Output the (X, Y) coordinate of the center of the cell containing the given text.  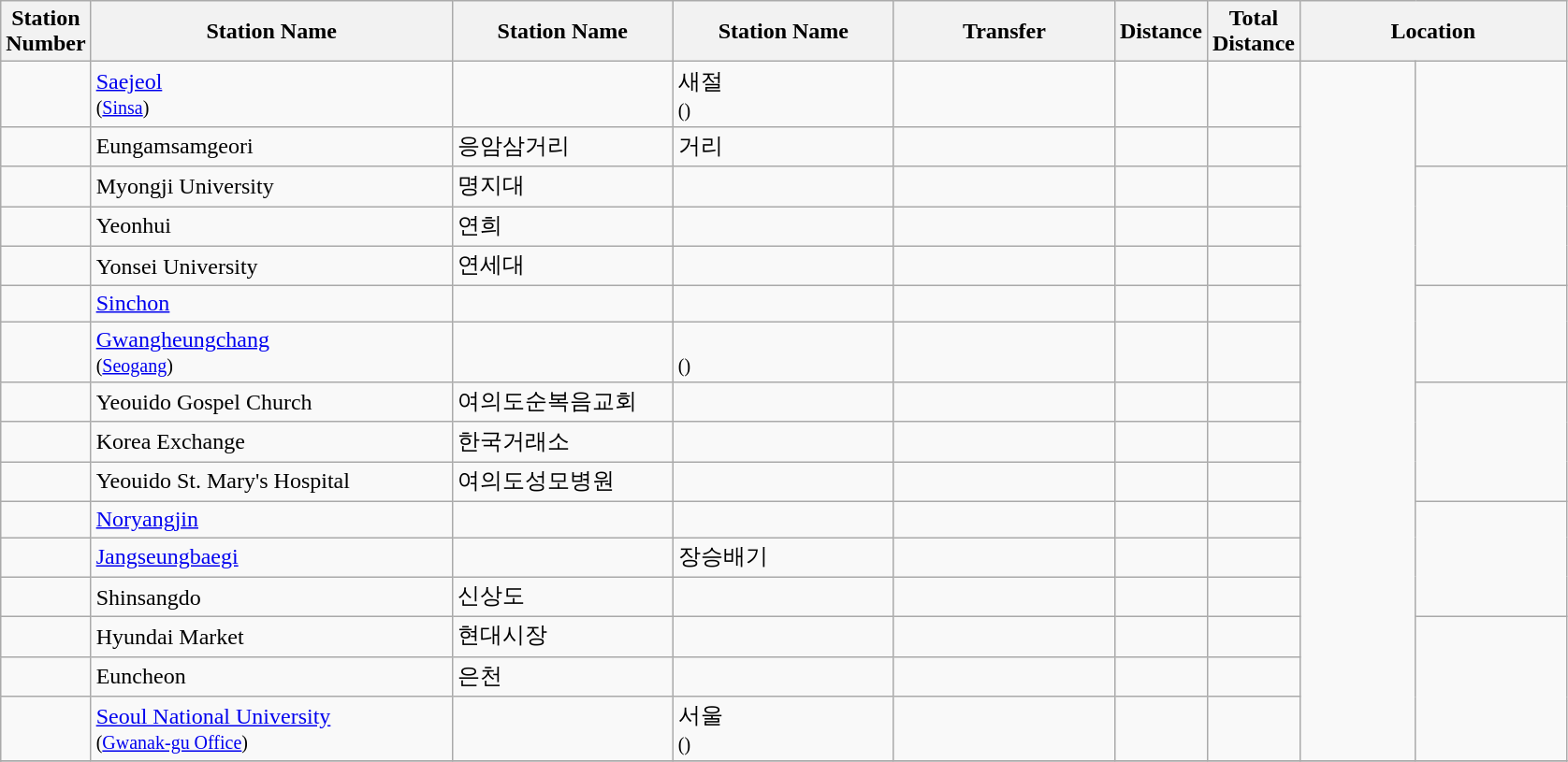
Yonsei University (271, 266)
Distance (1160, 32)
거리 (783, 146)
Yeouido St. Mary's Hospital (271, 482)
Hyundai Market (271, 638)
Sinchon (271, 304)
TotalDistance (1254, 32)
Korea Exchange (271, 441)
새절 () (783, 94)
Location (1433, 32)
명지대 (562, 187)
Jangseungbaegi (271, 557)
은천 (562, 677)
Gwangheungchang (Seogang) (271, 352)
Seoul National University (Gwanak-gu Office) (271, 729)
() (783, 352)
Yeouido Gospel Church (271, 402)
Transfer (1004, 32)
Myongji University (271, 187)
Euncheon (271, 677)
Saejeol (Sinsa) (271, 94)
서울 () (783, 729)
장승배기 (783, 557)
Yeonhui (271, 226)
여의도순복음교회 (562, 402)
Noryangjin (271, 519)
응암삼거리 (562, 146)
Eungamsamgeori (271, 146)
신상도 (562, 597)
StationNumber (46, 32)
연세대 (562, 266)
연희 (562, 226)
한국거래소 (562, 441)
현대시장 (562, 638)
Shinsangdo (271, 597)
여의도성모병원 (562, 482)
